Pinpoint the cell where the given text exists, returning its (X, Y) midpoint coordinate. 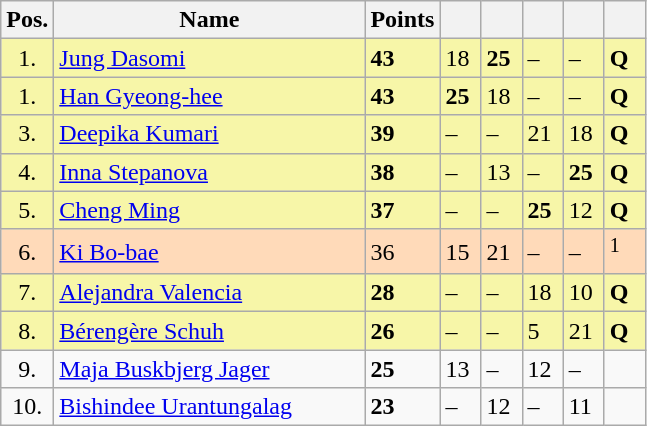
Pos. (28, 20)
1 (624, 252)
38 (402, 172)
Name (210, 20)
9. (28, 369)
Maja Buskbjerg Jager (210, 369)
Bishindee Urantungalag (210, 407)
Alejandra Valencia (210, 293)
7. (28, 293)
39 (402, 134)
Jung Dasomi (210, 58)
Inna Stepanova (210, 172)
Deepika Kumari (210, 134)
15 (460, 252)
28 (402, 293)
23 (402, 407)
10 (584, 293)
Cheng Ming (210, 210)
Bérengère Schuh (210, 331)
10. (28, 407)
3. (28, 134)
6. (28, 252)
Ki Bo-bae (210, 252)
26 (402, 331)
36 (402, 252)
8. (28, 331)
4. (28, 172)
5 (542, 331)
Han Gyeong-hee (210, 96)
5. (28, 210)
Points (402, 20)
11 (584, 407)
37 (402, 210)
